From the cell containing the given text, extract its center point as (X, Y) coordinate. 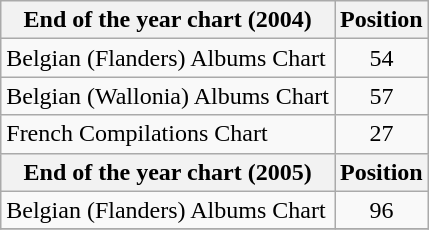
57 (381, 96)
End of the year chart (2004) (168, 20)
27 (381, 134)
96 (381, 210)
French Compilations Chart (168, 134)
54 (381, 58)
Belgian (Wallonia) Albums Chart (168, 96)
End of the year chart (2005) (168, 172)
